Search for the cell housing the specified text and yield its (X, Y) center coordinate. 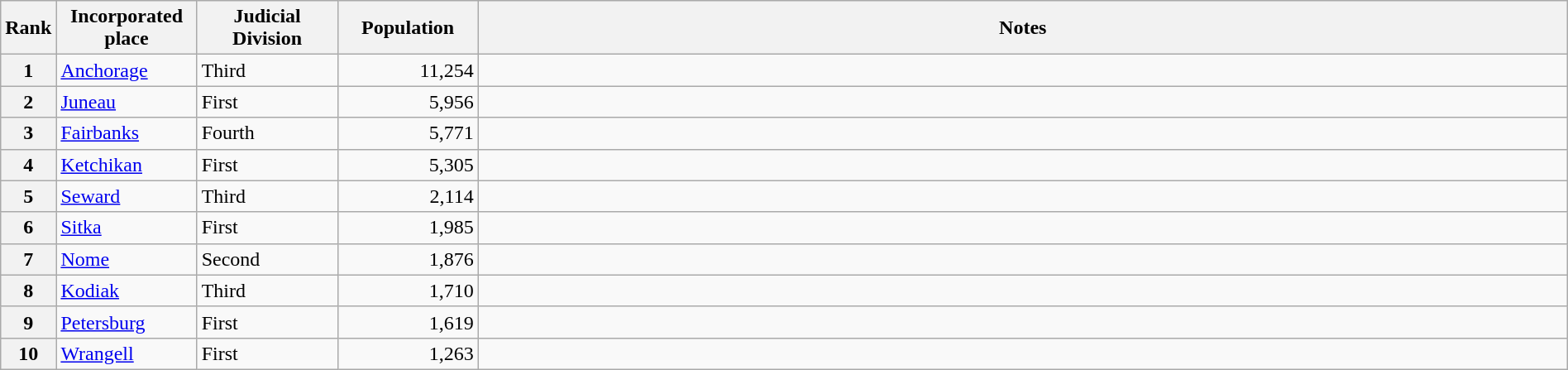
1,985 (408, 228)
1,876 (408, 259)
6 (28, 228)
5 (28, 196)
Ketchikan (127, 165)
Second (267, 259)
Fairbanks (127, 133)
2 (28, 102)
10 (28, 353)
Nome (127, 259)
Sitka (127, 228)
2,114 (408, 196)
1 (28, 70)
Wrangell (127, 353)
5,305 (408, 165)
Population (408, 28)
1,710 (408, 291)
8 (28, 291)
Notes (1022, 28)
Fourth (267, 133)
4 (28, 165)
Anchorage (127, 70)
5,771 (408, 133)
3 (28, 133)
9 (28, 322)
Petersburg (127, 322)
Kodiak (127, 291)
Rank (28, 28)
5,956 (408, 102)
Incorporated place (127, 28)
Seward (127, 196)
Judicial Division (267, 28)
1,263 (408, 353)
7 (28, 259)
11,254 (408, 70)
Juneau (127, 102)
1,619 (408, 322)
